Extract the (x, y) coordinate from the center of the cell holding the provided text.  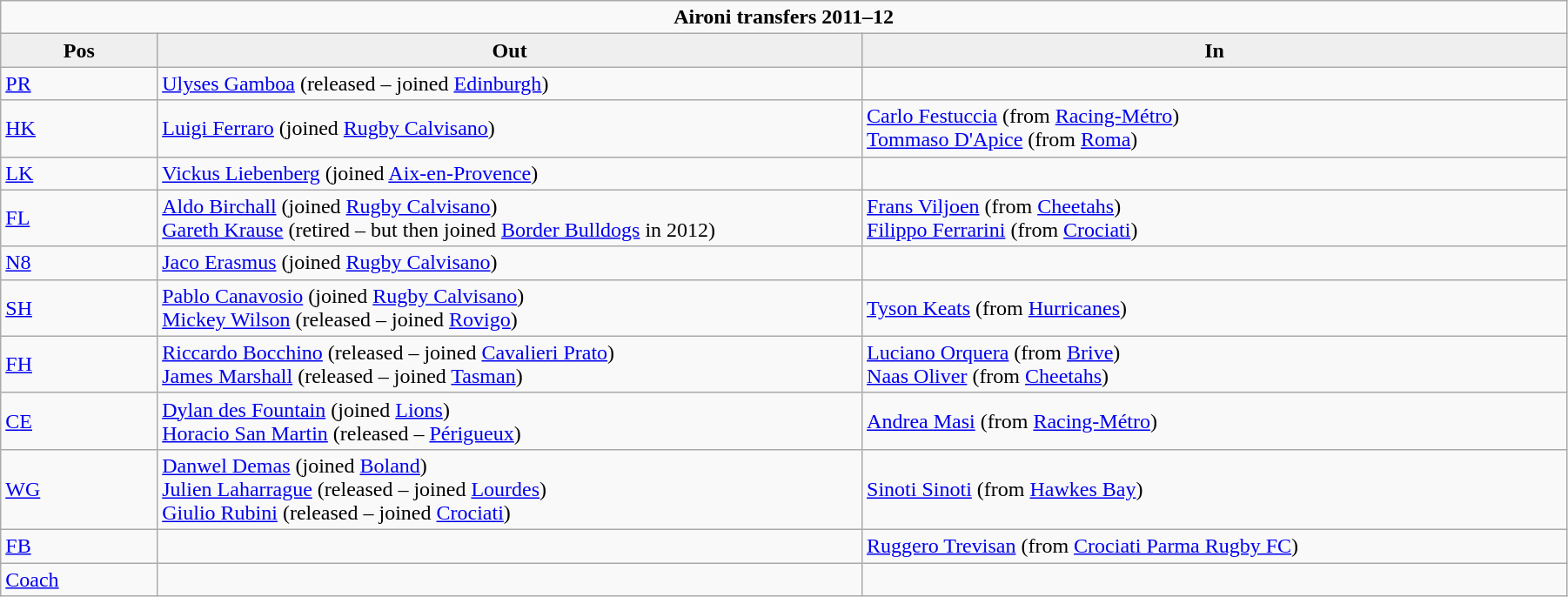
CE (79, 421)
FB (79, 546)
Jaco Erasmus (joined Rugby Calvisano) (510, 263)
In (1215, 50)
Danwel Demas (joined Boland) Julien Laharrague (released – joined Lourdes) Giulio Rubini (released – joined Crociati) (510, 489)
SH (79, 308)
LK (79, 173)
Pablo Canavosio (joined Rugby Calvisano) Mickey Wilson (released – joined Rovigo) (510, 308)
Out (510, 50)
PR (79, 84)
Frans Viljoen (from Cheetahs) Filippo Ferrarini (from Crociati) (1215, 218)
WG (79, 489)
Aldo Birchall (joined Rugby Calvisano) Gareth Krause (retired – but then joined Border Bulldogs in 2012) (510, 218)
Luciano Orquera (from Brive) Naas Oliver (from Cheetahs) (1215, 364)
Vickus Liebenberg (joined Aix-en-Provence) (510, 173)
Ulyses Gamboa (released – joined Edinburgh) (510, 84)
Luigi Ferraro (joined Rugby Calvisano) (510, 129)
HK (79, 129)
Riccardo Bocchino (released – joined Cavalieri Prato) James Marshall (released – joined Tasman) (510, 364)
Coach (79, 579)
Tyson Keats (from Hurricanes) (1215, 308)
Andrea Masi (from Racing-Métro) (1215, 421)
Aironi transfers 2011–12 (784, 17)
Dylan des Fountain (joined Lions) Horacio San Martin (released – Périgueux) (510, 421)
Carlo Festuccia (from Racing-Métro) Tommaso D'Apice (from Roma) (1215, 129)
Sinoti Sinoti (from Hawkes Bay) (1215, 489)
FH (79, 364)
FL (79, 218)
Pos (79, 50)
N8 (79, 263)
Ruggero Trevisan (from Crociati Parma Rugby FC) (1215, 546)
